Return (x, y) of the center of cell containing provided text 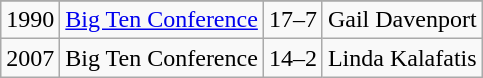
Linda Kalafatis (402, 58)
14–2 (292, 58)
2007 (30, 58)
1990 (30, 20)
Gail Davenport (402, 20)
17–7 (292, 20)
